Return the (X, Y) coordinate for the center point of the cell that contains the specified text.  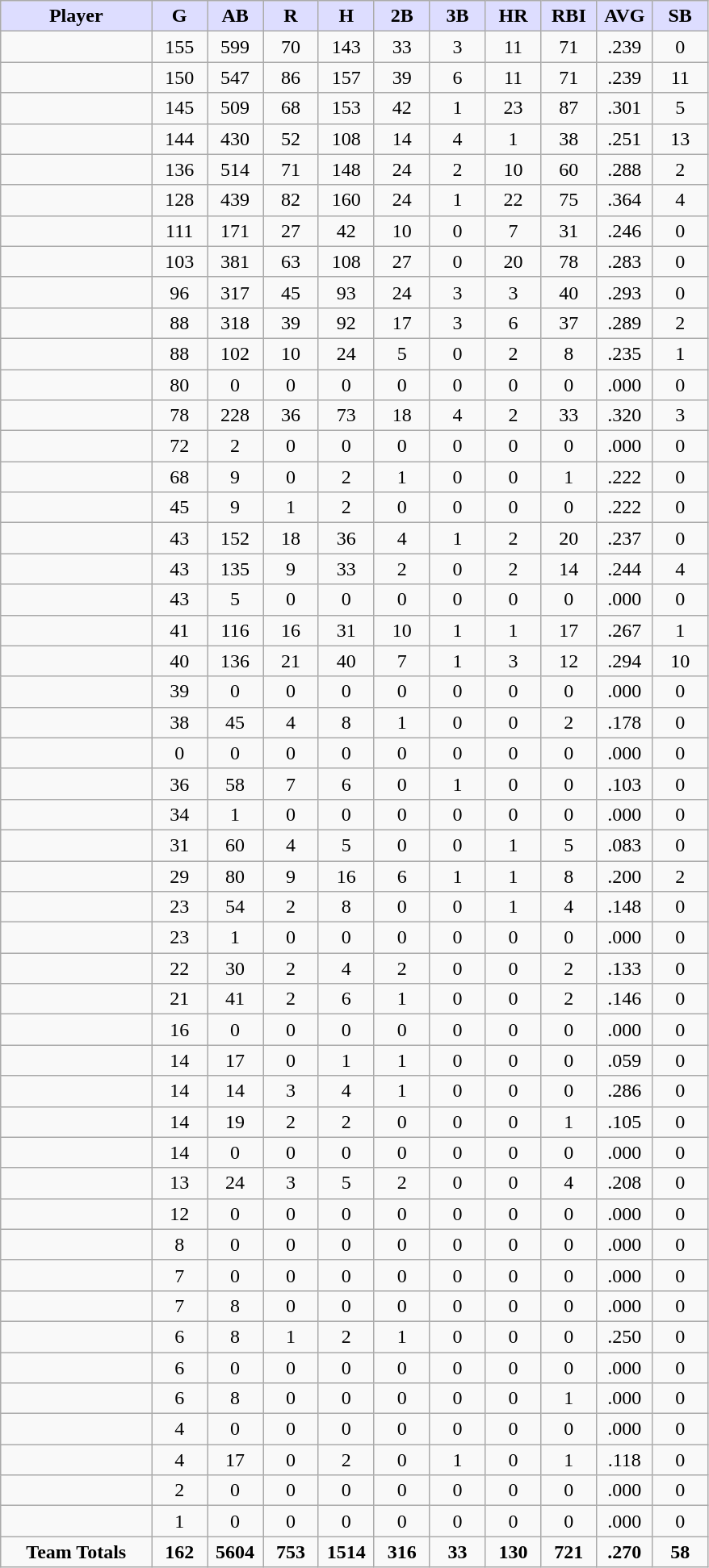
SB (680, 16)
.246 (625, 231)
152 (236, 538)
111 (179, 231)
Player (76, 16)
599 (236, 47)
317 (236, 292)
82 (291, 200)
102 (236, 353)
145 (179, 108)
H (346, 16)
.244 (625, 569)
153 (346, 108)
228 (236, 416)
316 (402, 1552)
5604 (236, 1552)
Team Totals (76, 1552)
19 (236, 1122)
547 (236, 77)
116 (236, 630)
.083 (625, 845)
144 (179, 139)
2B (402, 16)
34 (179, 814)
.301 (625, 108)
.146 (625, 999)
162 (179, 1552)
87 (568, 108)
721 (568, 1552)
430 (236, 139)
R (291, 16)
.178 (625, 722)
128 (179, 200)
.364 (625, 200)
318 (236, 323)
52 (291, 139)
.283 (625, 261)
150 (179, 77)
.059 (625, 1060)
.270 (625, 1552)
30 (236, 968)
.320 (625, 416)
103 (179, 261)
171 (236, 231)
HR (514, 16)
.289 (625, 323)
143 (346, 47)
.133 (625, 968)
157 (346, 77)
75 (568, 200)
514 (236, 169)
RBI (568, 16)
.105 (625, 1122)
.208 (625, 1183)
3B (457, 16)
155 (179, 47)
93 (346, 292)
.200 (625, 876)
.293 (625, 292)
63 (291, 261)
148 (346, 169)
1514 (346, 1552)
96 (179, 292)
.250 (625, 1336)
86 (291, 77)
.267 (625, 630)
.235 (625, 353)
70 (291, 47)
160 (346, 200)
92 (346, 323)
.237 (625, 538)
G (179, 16)
73 (346, 416)
.286 (625, 1091)
439 (236, 200)
135 (236, 569)
.251 (625, 139)
.148 (625, 907)
54 (236, 907)
381 (236, 261)
130 (514, 1552)
37 (568, 323)
.103 (625, 784)
753 (291, 1552)
.118 (625, 1460)
29 (179, 876)
AVG (625, 16)
.288 (625, 169)
AB (236, 16)
.294 (625, 661)
509 (236, 108)
72 (179, 446)
